Extract the (x, y) coordinate from the center of the cell holding the provided text.  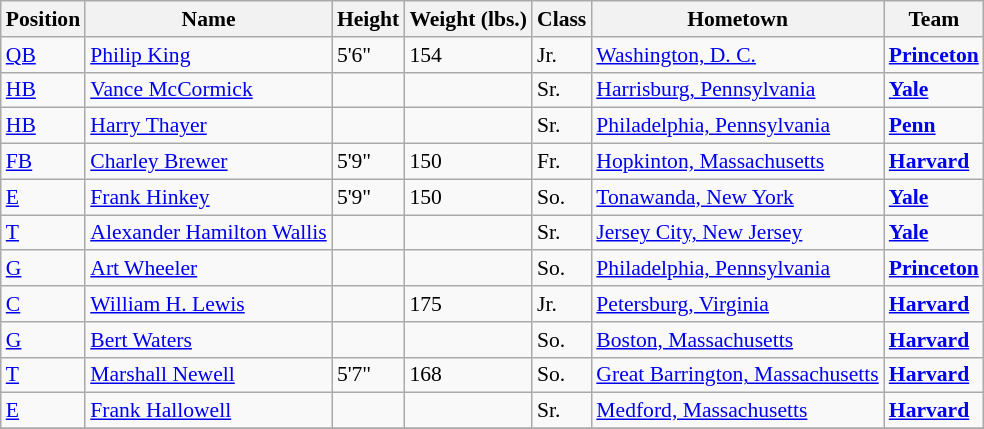
William H. Lewis (208, 304)
Washington, D. C. (737, 55)
Tonawanda, New York (737, 197)
Height (368, 19)
Hometown (737, 19)
Frank Hallowell (208, 411)
Penn (934, 126)
Class (562, 19)
Petersburg, Virginia (737, 304)
FB (43, 162)
Harrisburg, Pennsylvania (737, 90)
Charley Brewer (208, 162)
Philip King (208, 55)
QB (43, 55)
168 (468, 375)
Fr. (562, 162)
Vance McCormick (208, 90)
175 (468, 304)
Medford, Massachusetts (737, 411)
Marshall Newell (208, 375)
Boston, Massachusetts (737, 340)
Bert Waters (208, 340)
5'6" (368, 55)
C (43, 304)
Art Wheeler (208, 269)
Position (43, 19)
Weight (lbs.) (468, 19)
Great Barrington, Massachusetts (737, 375)
Hopkinton, Massachusetts (737, 162)
Frank Hinkey (208, 197)
5'7" (368, 375)
Name (208, 19)
154 (468, 55)
Alexander Hamilton Wallis (208, 233)
Harry Thayer (208, 126)
Jersey City, New Jersey (737, 233)
Team (934, 19)
